Pinpoint the cell where the given text exists, returning its (X, Y) midpoint coordinate. 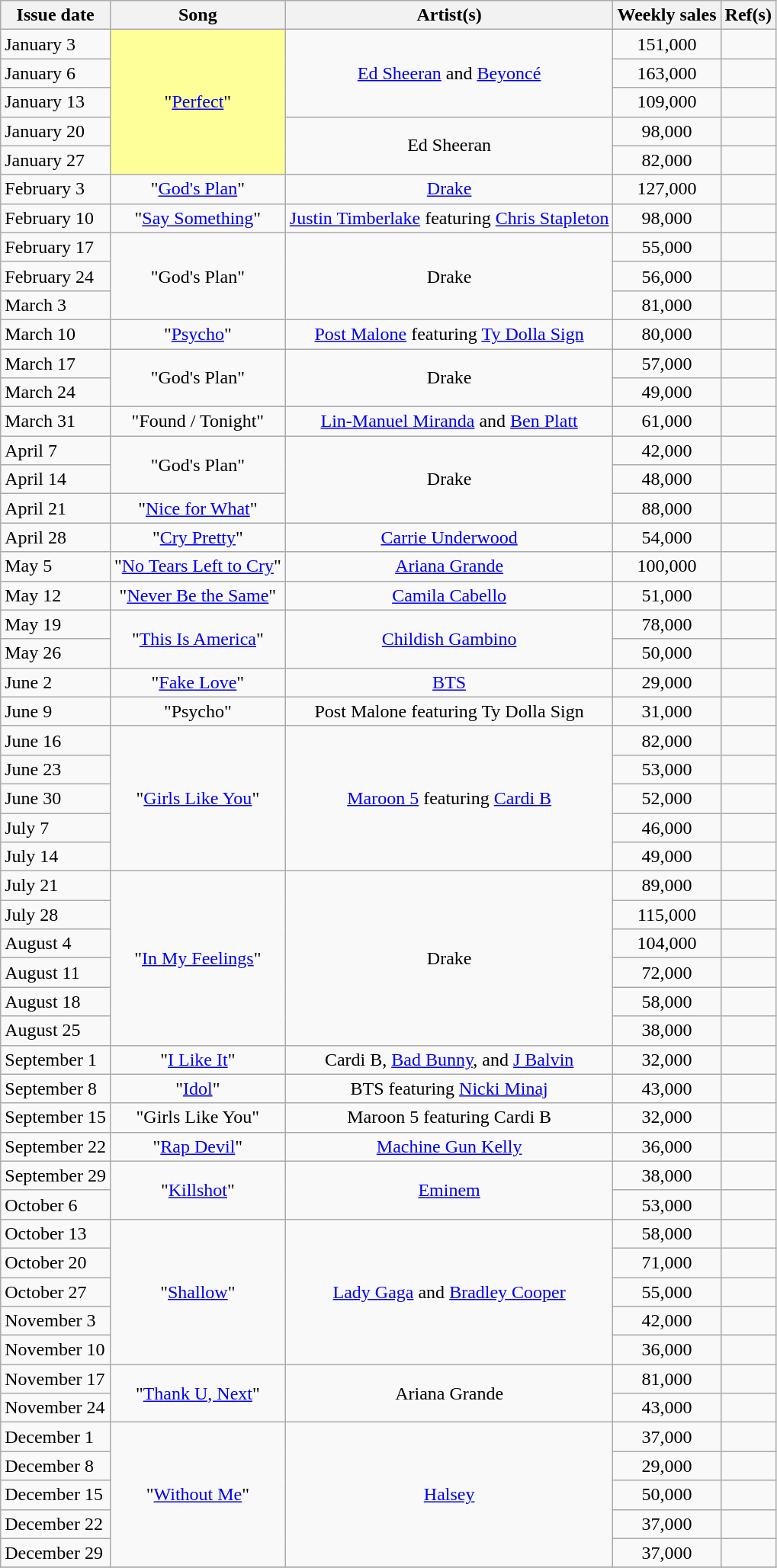
52,000 (666, 798)
BTS (449, 682)
"Rap Devil" (197, 1146)
January 3 (56, 44)
57,000 (666, 364)
May 26 (56, 653)
104,000 (666, 944)
71,000 (666, 1262)
"Without Me" (197, 1495)
"Never Be the Same" (197, 595)
"Shallow" (197, 1291)
December 29 (56, 1553)
"Perfect" (197, 102)
August 25 (56, 1031)
February 10 (56, 218)
"Cry Pretty" (197, 537)
November 17 (56, 1379)
January 6 (56, 73)
80,000 (666, 334)
Ed Sheeran and Beyoncé (449, 73)
June 23 (56, 769)
Machine Gun Kelly (449, 1146)
December 1 (56, 1437)
February 17 (56, 247)
June 2 (56, 682)
"Killshot" (197, 1190)
Lady Gaga and Bradley Cooper (449, 1291)
June 16 (56, 740)
Childish Gambino (449, 639)
88,000 (666, 508)
November 24 (56, 1408)
89,000 (666, 886)
September 15 (56, 1117)
"Fake Love" (197, 682)
115,000 (666, 915)
48,000 (666, 479)
"This Is America" (197, 639)
31,000 (666, 711)
Eminem (449, 1190)
October 13 (56, 1233)
November 3 (56, 1321)
78,000 (666, 624)
May 5 (56, 566)
January 13 (56, 102)
October 20 (56, 1262)
"Say Something" (197, 218)
Cardi B, Bad Bunny, and J Balvin (449, 1060)
Camila Cabello (449, 595)
December 15 (56, 1495)
September 1 (56, 1060)
61,000 (666, 422)
Justin Timberlake featuring Chris Stapleton (449, 218)
Carrie Underwood (449, 537)
July 7 (56, 827)
51,000 (666, 595)
August 4 (56, 944)
June 9 (56, 711)
Halsey (449, 1495)
April 14 (56, 479)
January 20 (56, 131)
Lin-Manuel Miranda and Ben Platt (449, 422)
March 24 (56, 393)
May 19 (56, 624)
September 29 (56, 1175)
127,000 (666, 189)
October 6 (56, 1204)
September 8 (56, 1089)
March 10 (56, 334)
Song (197, 15)
BTS featuring Nicki Minaj (449, 1089)
Issue date (56, 15)
November 10 (56, 1350)
109,000 (666, 102)
"Found / Tonight" (197, 422)
March 17 (56, 364)
March 3 (56, 305)
December 22 (56, 1524)
72,000 (666, 973)
"I Like It" (197, 1060)
46,000 (666, 827)
May 12 (56, 595)
April 28 (56, 537)
"Thank U, Next" (197, 1393)
Ref(s) (748, 15)
July 21 (56, 886)
April 21 (56, 508)
"No Tears Left to Cry" (197, 566)
October 27 (56, 1292)
Ed Sheeran (449, 146)
April 7 (56, 451)
July 14 (56, 857)
"In My Feelings" (197, 958)
January 27 (56, 160)
54,000 (666, 537)
December 8 (56, 1466)
September 22 (56, 1146)
June 30 (56, 798)
July 28 (56, 915)
151,000 (666, 44)
March 31 (56, 422)
163,000 (666, 73)
Artist(s) (449, 15)
Weekly sales (666, 15)
August 11 (56, 973)
February 3 (56, 189)
August 18 (56, 1002)
56,000 (666, 276)
February 24 (56, 276)
100,000 (666, 566)
"Idol" (197, 1089)
"Nice for What" (197, 508)
